Determine the (x, y) coordinate at the center of the cell enclosing the given text.  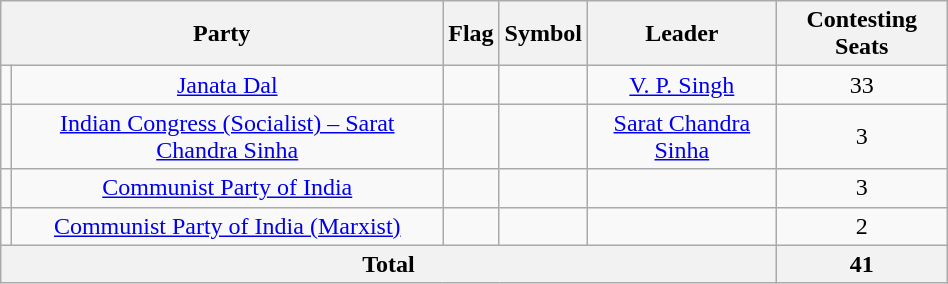
2 (862, 226)
33 (862, 85)
41 (862, 264)
Total (388, 264)
Party (222, 34)
Communist Party of India (228, 188)
Symbol (543, 34)
Communist Party of India (Marxist) (228, 226)
Sarat Chandra Sinha (682, 136)
Leader (682, 34)
V. P. Singh (682, 85)
Indian Congress (Socialist) – Sarat Chandra Sinha (228, 136)
Janata Dal (228, 85)
Flag (471, 34)
Contesting Seats (862, 34)
